Return (x, y) of the center of cell containing provided text 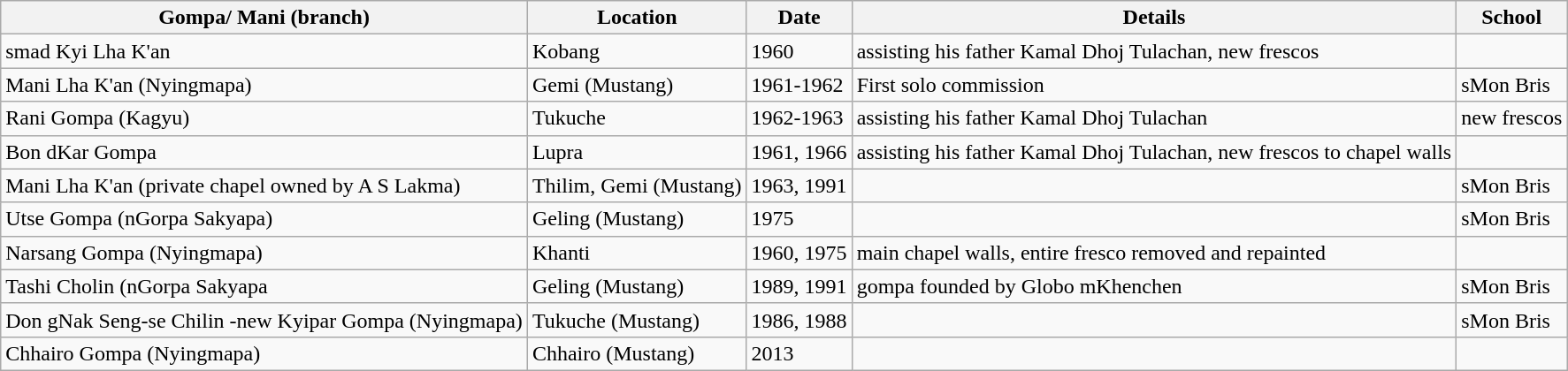
Tukuche (637, 118)
1989, 1991 (799, 286)
1986, 1988 (799, 320)
assisting his father Kamal Dhoj Tulachan, new frescos to chapel walls (1154, 152)
First solo commission (1154, 85)
assisting his father Kamal Dhoj Tulachan, new frescos (1154, 51)
1962-1963 (799, 118)
Gompa/ Mani (branch) (264, 18)
Details (1154, 18)
1963, 1991 (799, 185)
Location (637, 18)
Khanti (637, 253)
Mani Lha K'an (Nyingmapa) (264, 85)
Mani Lha K'an (private chapel owned by A S Lakma) (264, 185)
Rani Gompa (Kagyu) (264, 118)
smad Kyi Lha K'an (264, 51)
1961-1962 (799, 85)
Tashi Cholin (nGorpa Sakyapa (264, 286)
Kobang (637, 51)
Chhairo Gompa (Nyingmapa) (264, 353)
new frescos (1512, 118)
Lupra (637, 152)
Thilim, Gemi (Mustang) (637, 185)
Date (799, 18)
1960, 1975 (799, 253)
School (1512, 18)
assisting his father Kamal Dhoj Tulachan (1154, 118)
1975 (799, 219)
Tukuche (Mustang) (637, 320)
Bon dKar Gompa (264, 152)
gompa founded by Globo mKhenchen (1154, 286)
Utse Gompa (nGorpa Sakyapa) (264, 219)
Narsang Gompa (Nyingmapa) (264, 253)
main chapel walls, entire fresco removed and repainted (1154, 253)
Gemi (Mustang) (637, 85)
2013 (799, 353)
1960 (799, 51)
Chhairo (Mustang) (637, 353)
1961, 1966 (799, 152)
Don gNak Seng-se Chilin -new Kyipar Gompa (Nyingmapa) (264, 320)
